From the cell containing the given text, extract its center point as [x, y] coordinate. 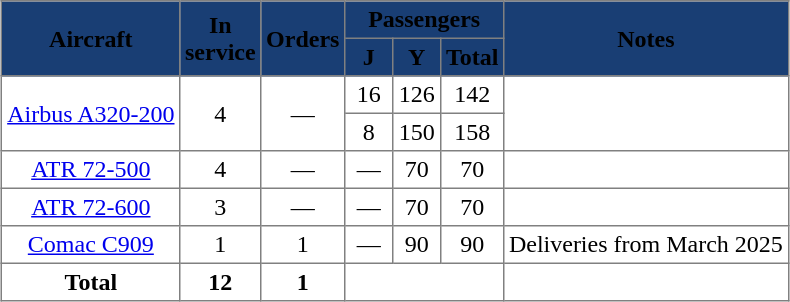
Deliveries from March 2025 [646, 245]
8 [369, 132]
J [369, 57]
Comac C909 [91, 245]
Airbus A320-200 [91, 114]
In service [220, 38]
16 [369, 95]
Passengers [424, 20]
158 [472, 132]
150 [417, 132]
Notes [646, 38]
142 [472, 95]
Y [417, 57]
Orders [303, 38]
ATR 72-500 [91, 170]
ATR 72-600 [91, 207]
12 [220, 282]
126 [417, 95]
3 [220, 207]
Aircraft [91, 38]
